For the text-containing cell, return its midpoint in (x, y) coordinate format. 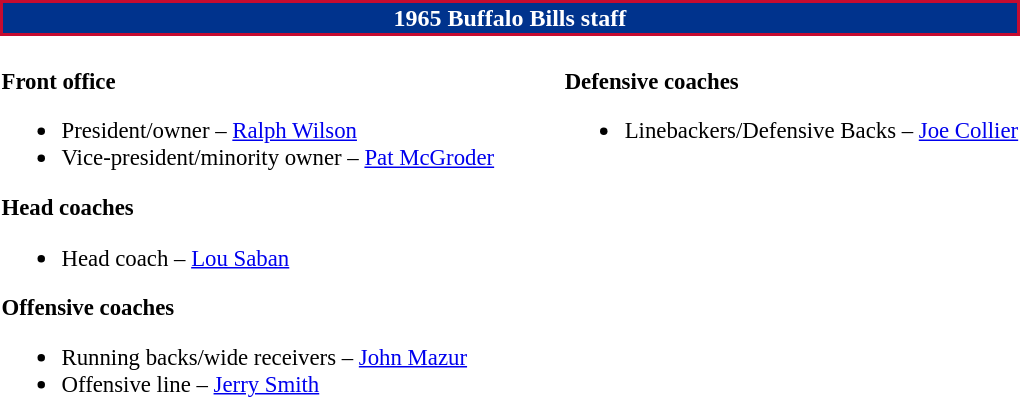
1965 Buffalo Bills staff (510, 18)
